Search for the cell housing the specified text and yield its (x, y) center coordinate. 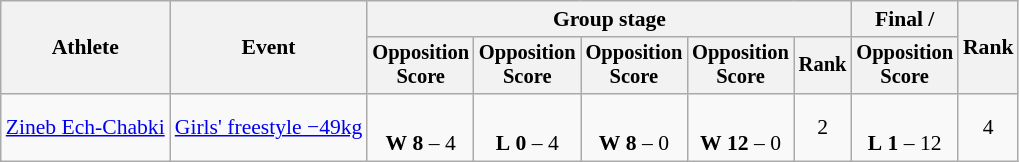
4 (988, 128)
L 0 – 4 (528, 128)
2 (823, 128)
Event (269, 48)
L 1 – 12 (904, 128)
Girls' freestyle −49kg (269, 128)
Final / (904, 19)
W 8 – 4 (420, 128)
Zineb Ech-Chabki (86, 128)
Group stage (609, 19)
W 12 – 0 (740, 128)
Athlete (86, 48)
W 8 – 0 (634, 128)
